Output the [X, Y] coordinate of the center of the cell containing the given text.  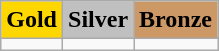
Silver [98, 20]
Bronze [176, 20]
Gold [32, 20]
